Output the [x, y] coordinate of the center of the cell containing the given text.  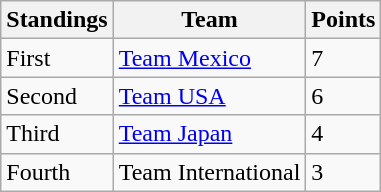
Team [210, 20]
Points [344, 20]
Fourth [57, 172]
Second [57, 96]
Standings [57, 20]
7 [344, 58]
Team Mexico [210, 58]
3 [344, 172]
Third [57, 134]
4 [344, 134]
Team Japan [210, 134]
First [57, 58]
6 [344, 96]
Team International [210, 172]
Team USA [210, 96]
